Pinpoint the cell where the given text exists, returning its [x, y] midpoint coordinate. 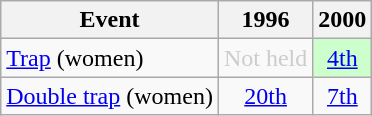
20th [265, 96]
Trap (women) [110, 58]
1996 [265, 20]
Not held [265, 58]
4th [342, 58]
7th [342, 96]
Event [110, 20]
Double trap (women) [110, 96]
2000 [342, 20]
